Provide the (x, y) coordinate of the cell's center where the given text is located.  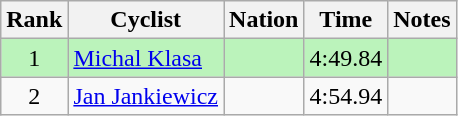
4:54.94 (346, 96)
Michal Klasa (146, 58)
Cyclist (146, 20)
2 (34, 96)
1 (34, 58)
Jan Jankiewicz (146, 96)
Time (346, 20)
4:49.84 (346, 58)
Notes (422, 20)
Nation (264, 20)
Rank (34, 20)
